Determine the [X, Y] coordinate at the center of the cell enclosing the given text.  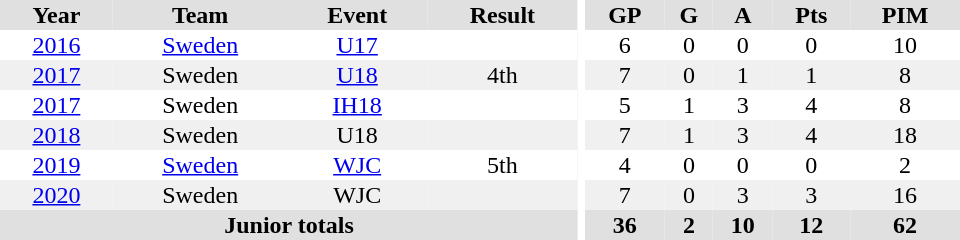
2019 [56, 165]
Event [358, 15]
2020 [56, 195]
Junior totals [289, 225]
Team [200, 15]
5th [502, 165]
5 [625, 105]
Pts [812, 15]
16 [905, 195]
4th [502, 75]
12 [812, 225]
2018 [56, 135]
36 [625, 225]
Result [502, 15]
IH18 [358, 105]
62 [905, 225]
U17 [358, 45]
18 [905, 135]
6 [625, 45]
2016 [56, 45]
A [743, 15]
PIM [905, 15]
G [689, 15]
GP [625, 15]
Year [56, 15]
